Find where the given text appears and provide that cell's center as (x, y) coordinate. 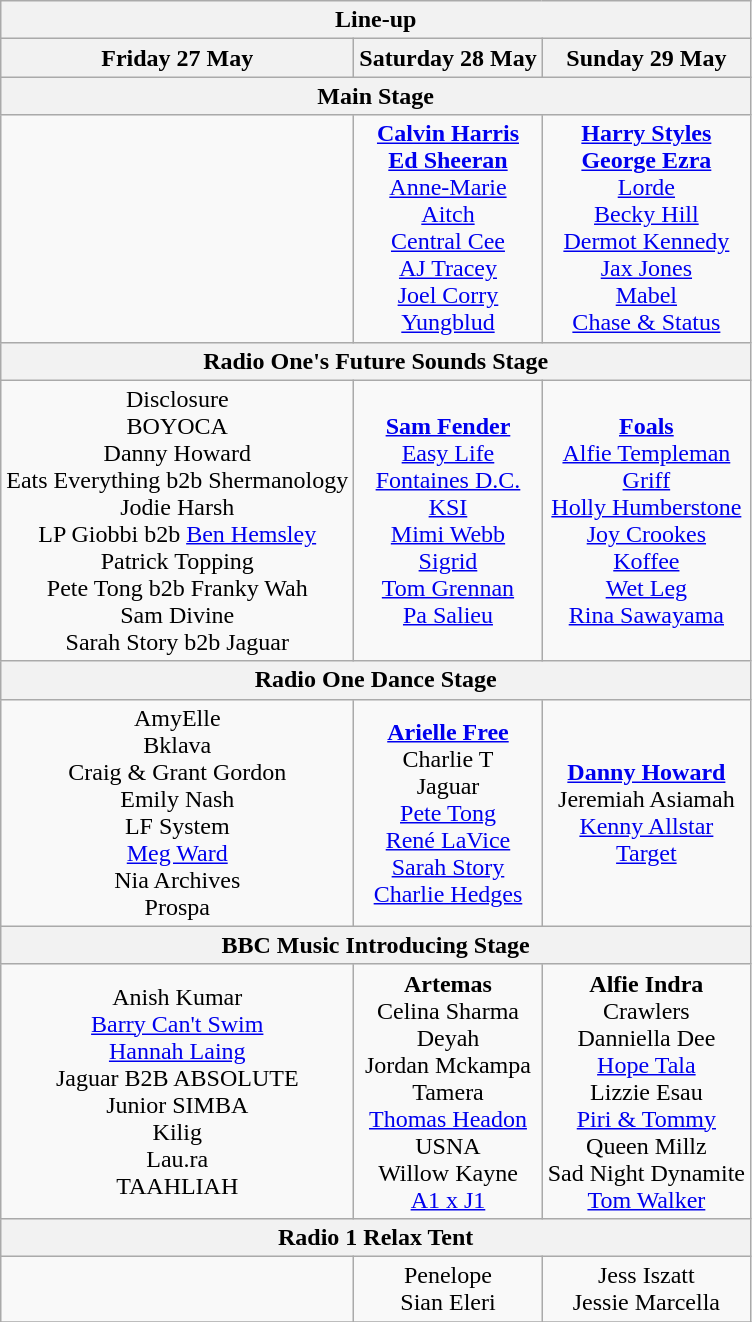
Sunday 29 May (646, 58)
Danny HowardJeremiah AsiamahKenny AllstarTarget (646, 812)
Jess IszattJessie Marcella (646, 1288)
Harry StylesGeorge EzraLordeBecky HillDermot KennedyJax JonesMabelChase & Status (646, 228)
Anish KumarBarry Can't SwimHannah LaingJaguar B2B ABSOLUTEJunior SIMBAKiligLau.raTAAHLIAH (178, 1091)
PenelopeSian Eleri (448, 1288)
Arielle FreeCharlie TJaguarPete TongRené LaViceSarah StoryCharlie Hedges (448, 812)
FoalsAlfie TemplemanGriffHolly HumberstoneJoy CrookesKoffeeWet LegRina Sawayama (646, 520)
BBC Music Introducing Stage (376, 945)
Saturday 28 May (448, 58)
ArtemasCelina SharmaDeyahJordan MckampaTameraThomas HeadonUSNAWillow KayneA1 x J1 (448, 1091)
Alfie IndraCrawlersDanniella DeeHope TalaLizzie EsauPiri & TommyQueen MillzSad Night DynamiteTom Walker (646, 1091)
Calvin HarrisEd SheeranAnne-MarieAitchCentral CeeAJ TraceyJoel CorryYungblud (448, 228)
Friday 27 May (178, 58)
Sam FenderEasy LifeFontaines D.C.KSIMimi WebbSigridTom GrennanPa Salieu (448, 520)
Main Stage (376, 96)
Radio 1 Relax Tent (376, 1237)
Radio One Dance Stage (376, 680)
Radio One's Future Sounds Stage (376, 361)
Line-up (376, 20)
AmyElleBklavaCraig & Grant GordonEmily NashLF SystemMeg WardNia ArchivesProspa (178, 812)
